Scan for the cell matching the given text and deliver its [x, y] coordinate at center. 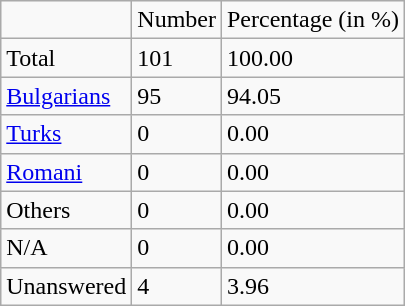
100.00 [312, 58]
4 [177, 286]
Turks [66, 134]
Total [66, 58]
3.96 [312, 286]
Percentage (in %) [312, 20]
Number [177, 20]
Others [66, 210]
101 [177, 58]
Bulgarians [66, 96]
N/A [66, 248]
Unanswered [66, 286]
95 [177, 96]
Romani [66, 172]
94.05 [312, 96]
